Provide the [X, Y] coordinate of the cell's center where the given text is located.  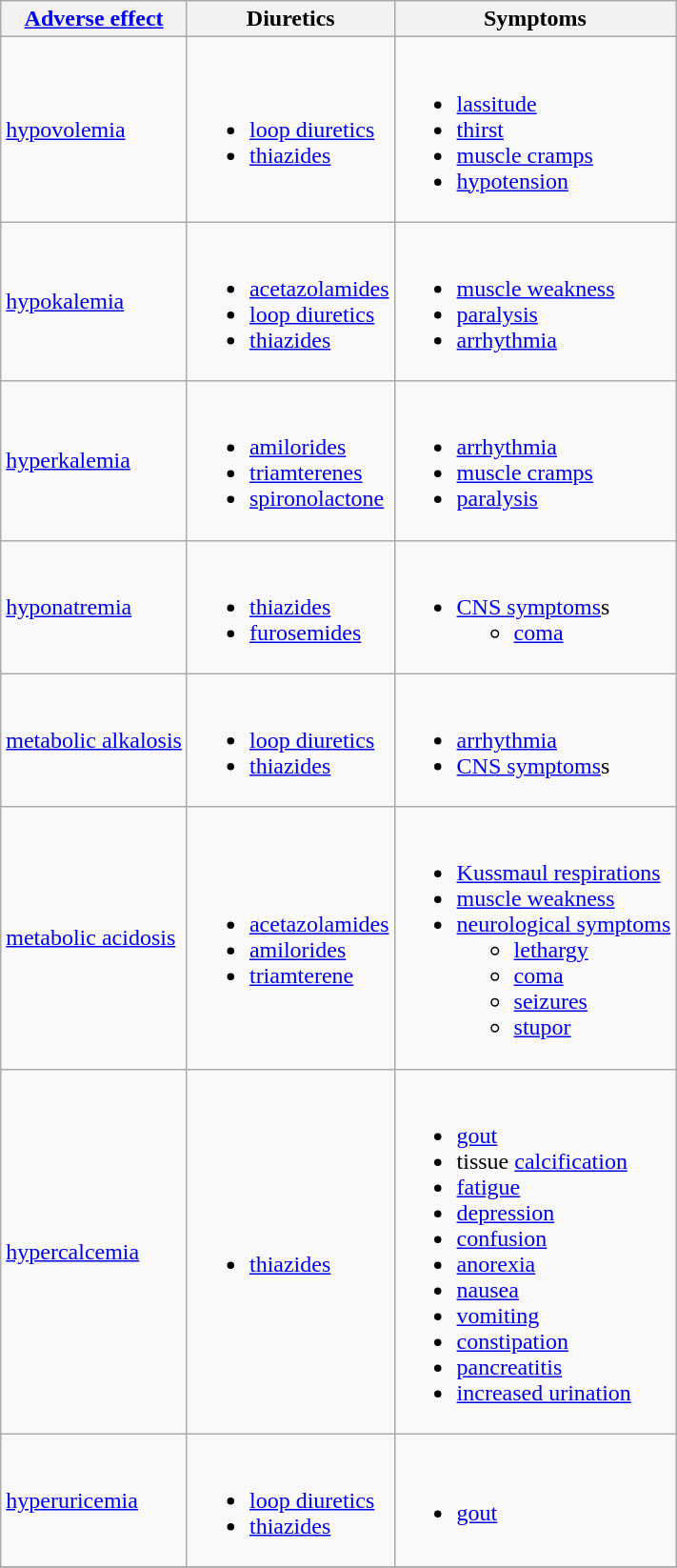
acetazolamidesloop diureticsthiazides [290, 301]
Symptoms [535, 19]
muscle weaknessparalysisarrhythmia [535, 301]
thiazides [290, 1252]
lassitudethirstmuscle crampshypotension [535, 130]
Adverse effect [94, 19]
Diuretics [290, 19]
arrhythmiaCNS symptomss [535, 740]
hyperkalemia [94, 461]
amiloridestriamterenesspironolactone [290, 461]
hyponatremia [94, 607]
metabolic acidosis [94, 937]
metabolic alkalosis [94, 740]
CNS symptomsscoma [535, 607]
gouttissue calcificationfatiguedepressionconfusionanorexianauseavomitingconstipationpancreatitisincreased urination [535, 1252]
arrhythmiamuscle crampsparalysis [535, 461]
hypovolemia [94, 130]
hypercalcemia [94, 1252]
gout [535, 1500]
thiazidesfurosemides [290, 607]
hyperuricemia [94, 1500]
hypokalemia [94, 301]
Kussmaul respirationsmuscle weaknessneurological symptomslethargycomaseizuresstupor [535, 937]
acetazolamidesamiloridestriamterene [290, 937]
